Extract the [x, y] coordinate from the center of the cell holding the provided text.  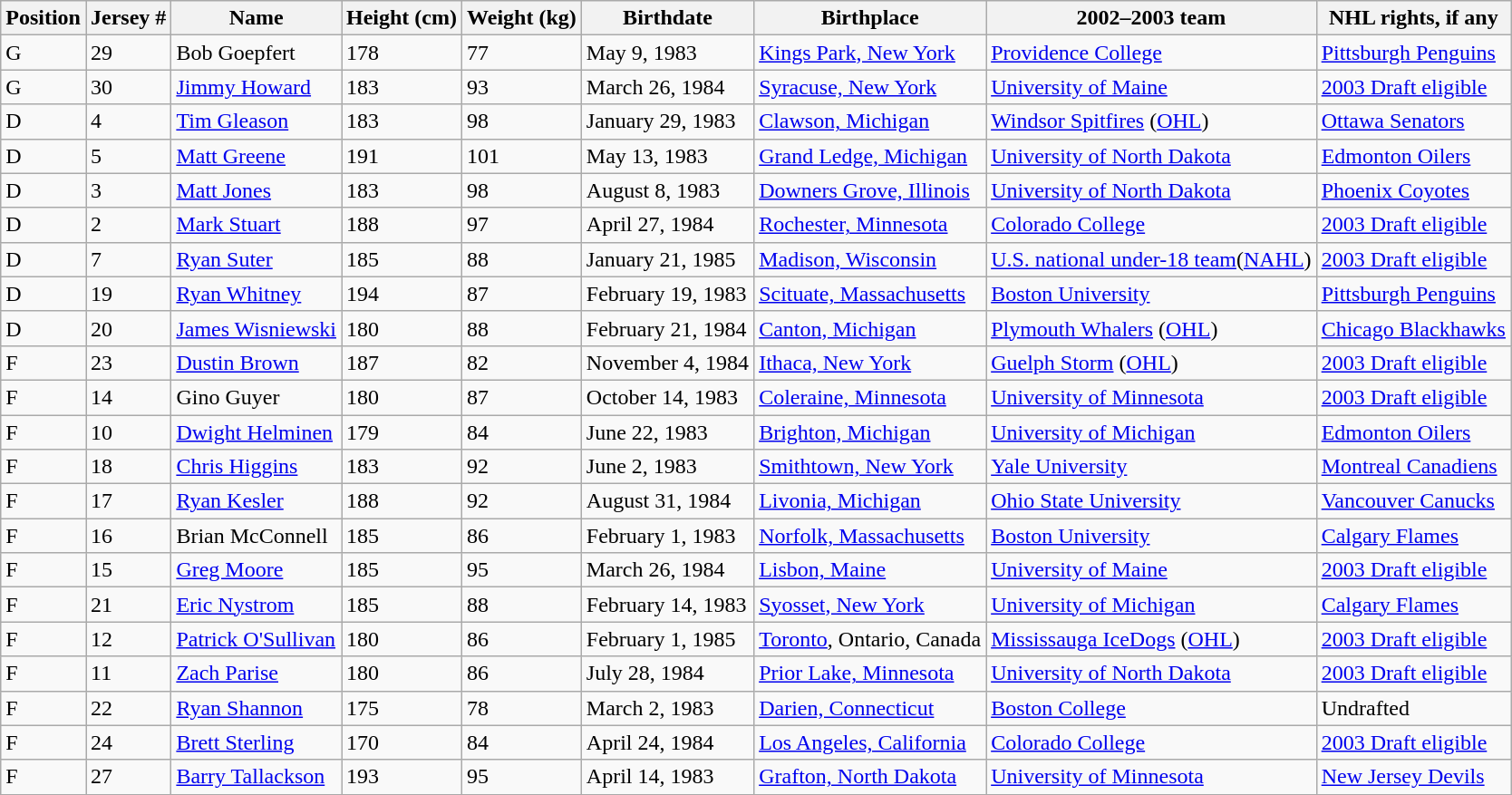
Position [44, 18]
Lisbon, Maine [870, 570]
Greg Moore [257, 570]
February 21, 1984 [667, 328]
29 [128, 53]
February 1, 1985 [667, 639]
82 [522, 363]
Brighton, Michigan [870, 432]
18 [128, 467]
Rochester, Minnesota [870, 225]
Dustin Brown [257, 363]
3 [128, 190]
February 14, 1983 [667, 605]
178 [401, 53]
Mark Stuart [257, 225]
24 [128, 742]
March 2, 1983 [667, 708]
April 14, 1983 [667, 777]
15 [128, 570]
10 [128, 432]
May 13, 1983 [667, 156]
Boston College [1151, 708]
179 [401, 432]
May 9, 1983 [667, 53]
7 [128, 259]
Vancouver Canucks [1413, 501]
Name [257, 18]
Grand Ledge, Michigan [870, 156]
4 [128, 121]
Chicago Blackhawks [1413, 328]
Brian McConnell [257, 536]
Plymouth Whalers (OHL) [1151, 328]
February 19, 1983 [667, 294]
February 1, 1983 [667, 536]
August 31, 1984 [667, 501]
194 [401, 294]
16 [128, 536]
21 [128, 605]
2002–2003 team [1151, 18]
January 21, 1985 [667, 259]
5 [128, 156]
Yale University [1151, 467]
Ryan Kesler [257, 501]
Montreal Canadiens [1413, 467]
101 [522, 156]
Providence College [1151, 53]
Phoenix Coyotes [1413, 190]
August 8, 1983 [667, 190]
Syracuse, New York [870, 87]
Scituate, Massachusetts [870, 294]
Ottawa Senators [1413, 121]
14 [128, 397]
170 [401, 742]
Matt Jones [257, 190]
Madison, Wisconsin [870, 259]
12 [128, 639]
191 [401, 156]
Chris Higgins [257, 467]
April 24, 1984 [667, 742]
Patrick O'Sullivan [257, 639]
July 28, 1984 [667, 674]
193 [401, 777]
Kings Park, New York [870, 53]
Birthdate [667, 18]
Weight (kg) [522, 18]
Coleraine, Minnesota [870, 397]
Ithaca, New York [870, 363]
Matt Greene [257, 156]
Grafton, North Dakota [870, 777]
Toronto, Ontario, Canada [870, 639]
Downers Grove, Illinois [870, 190]
23 [128, 363]
June 22, 1983 [667, 432]
Clawson, Michigan [870, 121]
175 [401, 708]
19 [128, 294]
Canton, Michigan [870, 328]
Bob Goepfert [257, 53]
Mississauga IceDogs (OHL) [1151, 639]
NHL rights, if any [1413, 18]
U.S. national under-18 team(NAHL) [1151, 259]
Jersey # [128, 18]
Windsor Spitfires (OHL) [1151, 121]
Ryan Shannon [257, 708]
11 [128, 674]
Smithtown, New York [870, 467]
Barry Tallackson [257, 777]
30 [128, 87]
Undrafted [1413, 708]
Ohio State University [1151, 501]
Gino Guyer [257, 397]
New Jersey Devils [1413, 777]
Prior Lake, Minnesota [870, 674]
April 27, 1984 [667, 225]
Syosset, New York [870, 605]
Livonia, Michigan [870, 501]
187 [401, 363]
Height (cm) [401, 18]
Zach Parise [257, 674]
17 [128, 501]
Brett Sterling [257, 742]
James Wisniewski [257, 328]
Darien, Connecticut [870, 708]
Ryan Whitney [257, 294]
June 2, 1983 [667, 467]
Dwight Helminen [257, 432]
77 [522, 53]
Birthplace [870, 18]
20 [128, 328]
Los Angeles, California [870, 742]
Norfolk, Massachusetts [870, 536]
78 [522, 708]
27 [128, 777]
2 [128, 225]
November 4, 1984 [667, 363]
Ryan Suter [257, 259]
October 14, 1983 [667, 397]
93 [522, 87]
Jimmy Howard [257, 87]
Guelph Storm (OHL) [1151, 363]
Tim Gleason [257, 121]
97 [522, 225]
Eric Nystrom [257, 605]
January 29, 1983 [667, 121]
22 [128, 708]
